Determine the (X, Y) coordinate at the center of the cell enclosing the given text.  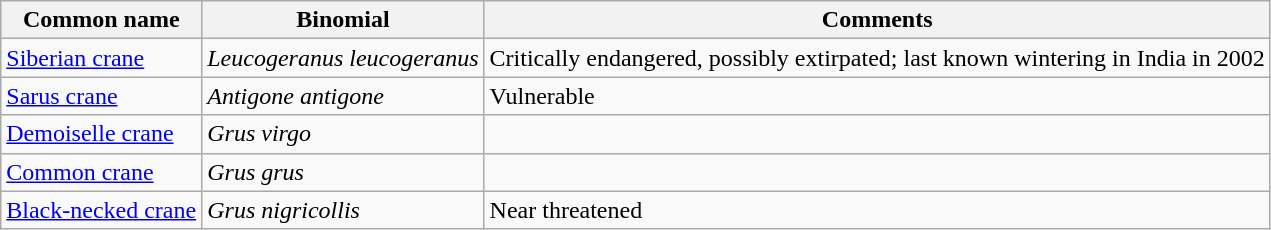
Grus virgo (343, 134)
Binomial (343, 20)
Grus grus (343, 172)
Siberian crane (102, 58)
Common crane (102, 172)
Critically endangered, possibly extirpated; last known wintering in India in 2002 (877, 58)
Sarus crane (102, 96)
Demoiselle crane (102, 134)
Comments (877, 20)
Antigone antigone (343, 96)
Black-necked crane (102, 210)
Grus nigricollis (343, 210)
Leucogeranus leucogeranus (343, 58)
Vulnerable (877, 96)
Common name (102, 20)
Near threatened (877, 210)
